From the cell containing the given text, extract its center point as (x, y) coordinate. 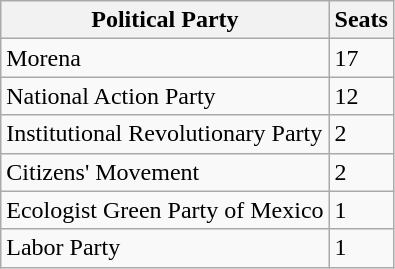
Morena (165, 58)
17 (361, 58)
Ecologist Green Party of Mexico (165, 210)
National Action Party (165, 96)
Labor Party (165, 248)
Institutional Revolutionary Party (165, 134)
12 (361, 96)
Political Party (165, 20)
Citizens' Movement (165, 172)
Seats (361, 20)
